Determine the (x, y) coordinate at the center of the cell enclosing the given text.  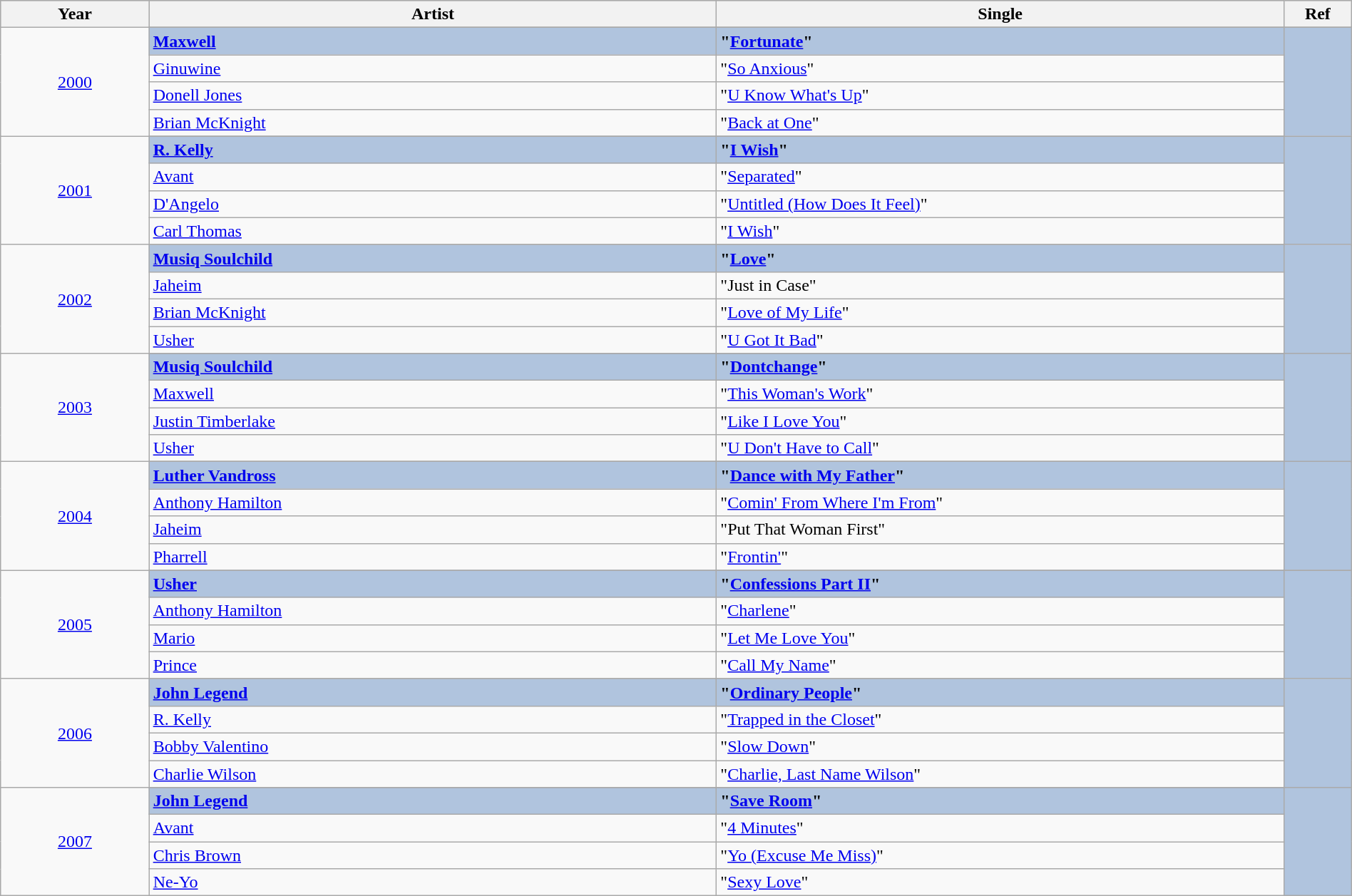
Artist (433, 14)
"Dance with My Father" (1000, 475)
"Trapped in the Closet" (1000, 719)
"Ordinary People" (1000, 692)
2002 (75, 299)
Pharrell (433, 557)
2003 (75, 408)
"Like I Love You" (1000, 421)
"Confessions Part II" (1000, 584)
Luther Vandross (433, 475)
"This Woman's Work" (1000, 394)
"Untitled (How Does It Feel)" (1000, 204)
"Love" (1000, 258)
"Charlene" (1000, 611)
2007 (75, 842)
Mario (433, 638)
Single (1000, 14)
"4 Minutes" (1000, 828)
Ne-Yo (433, 882)
"Charlie, Last Name Wilson" (1000, 773)
"So Anxious" (1000, 68)
"Sexy Love" (1000, 882)
Ref (1318, 14)
"Fortunate" (1000, 41)
Chris Brown (433, 855)
2005 (75, 624)
"Love of My Life" (1000, 312)
"Slow Down" (1000, 746)
2000 (75, 82)
"Save Room" (1000, 801)
"Dontchange" (1000, 367)
Bobby Valentino (433, 746)
"Call My Name" (1000, 665)
"Comin' From Where I'm From" (1000, 503)
2004 (75, 516)
"U Know What's Up" (1000, 96)
Donell Jones (433, 96)
"Back at One" (1000, 123)
"Put That Woman First" (1000, 530)
D'Angelo (433, 204)
"Frontin'" (1000, 557)
"Just in Case" (1000, 285)
Year (75, 14)
"U Don't Have to Call" (1000, 448)
Justin Timberlake (433, 421)
Charlie Wilson (433, 773)
"Yo (Excuse Me Miss)" (1000, 855)
Prince (433, 665)
2001 (75, 190)
Carl Thomas (433, 231)
"Let Me Love You" (1000, 638)
Ginuwine (433, 68)
"U Got It Bad" (1000, 340)
"Separated" (1000, 177)
2006 (75, 733)
